Search for the cell housing the specified text and yield its (x, y) center coordinate. 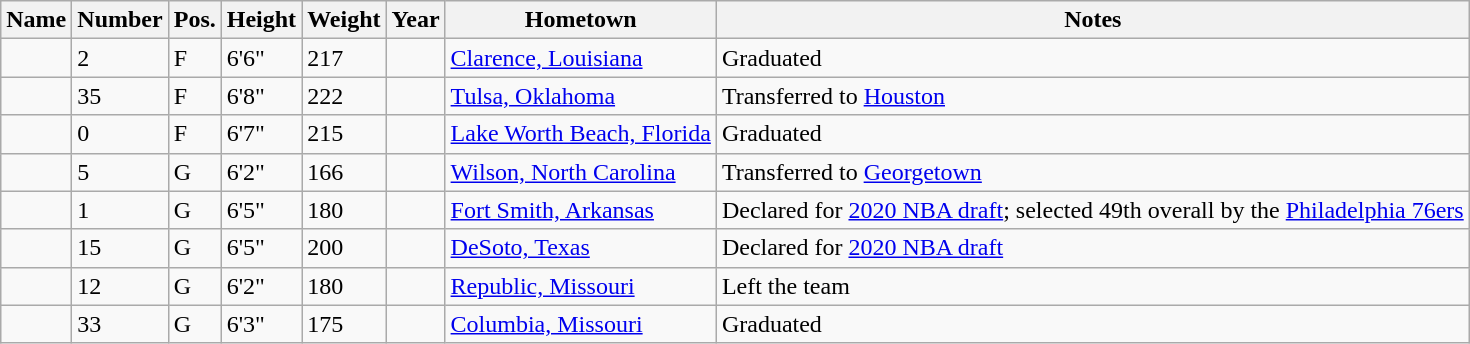
Fort Smith, Arkansas (580, 210)
6'6" (261, 58)
Declared for 2020 NBA draft (1092, 248)
175 (344, 324)
Hometown (580, 20)
Republic, Missouri (580, 286)
12 (120, 286)
Wilson, North Carolina (580, 172)
33 (120, 324)
166 (344, 172)
Tulsa, Oklahoma (580, 96)
1 (120, 210)
Name (36, 20)
6'7" (261, 134)
2 (120, 58)
0 (120, 134)
5 (120, 172)
Transferred to Houston (1092, 96)
222 (344, 96)
Height (261, 20)
Lake Worth Beach, Florida (580, 134)
Columbia, Missouri (580, 324)
35 (120, 96)
Number (120, 20)
15 (120, 248)
Transferred to Georgetown (1092, 172)
Year (416, 20)
Clarence, Louisiana (580, 58)
215 (344, 134)
217 (344, 58)
DeSoto, Texas (580, 248)
6'3" (261, 324)
Pos. (194, 20)
200 (344, 248)
Left the team (1092, 286)
Weight (344, 20)
Notes (1092, 20)
6'8" (261, 96)
Declared for 2020 NBA draft; selected 49th overall by the Philadelphia 76ers (1092, 210)
